Find where the given text appears and provide that cell's center as [X, Y] coordinate. 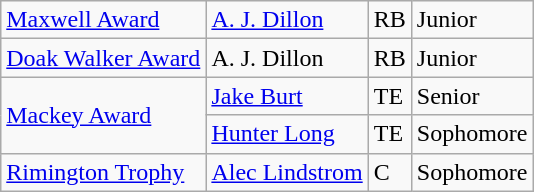
Jake Burt [287, 96]
Rimington Trophy [104, 172]
Alec Lindstrom [287, 172]
Hunter Long [287, 134]
Mackey Award [104, 115]
Doak Walker Award [104, 58]
Senior [472, 96]
Maxwell Award [104, 20]
C [390, 172]
